Capture the cell that displays the provided text and extract its [X, Y] central coordinate. 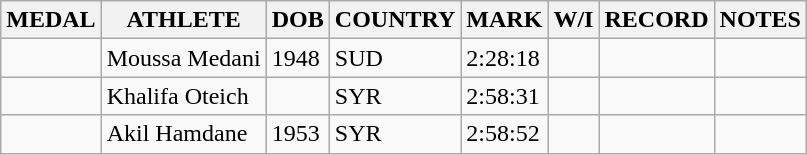
DOB [298, 20]
2:58:31 [504, 96]
2:58:52 [504, 134]
1948 [298, 58]
COUNTRY [395, 20]
Moussa Medani [184, 58]
Khalifa Oteich [184, 96]
NOTES [760, 20]
W/I [574, 20]
MARK [504, 20]
ATHLETE [184, 20]
Akil Hamdane [184, 134]
SUD [395, 58]
1953 [298, 134]
RECORD [656, 20]
MEDAL [51, 20]
2:28:18 [504, 58]
